Pinpoint the cell where the given text exists, returning its (x, y) midpoint coordinate. 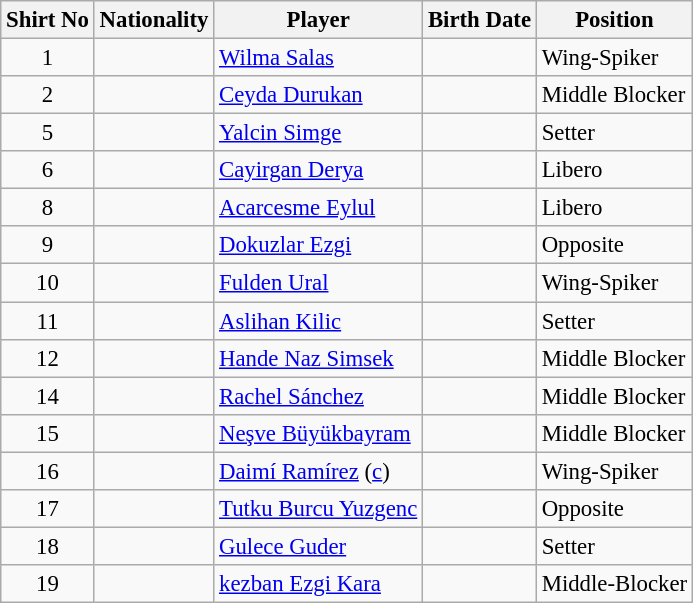
Tutku Burcu Yuzgenc (318, 509)
6 (48, 170)
15 (48, 433)
5 (48, 133)
Gulece Guder (318, 546)
1 (48, 58)
Birth Date (480, 20)
Cayirgan Derya (318, 170)
Acarcesme Eylul (318, 208)
16 (48, 471)
Rachel Sánchez (318, 396)
Player (318, 20)
Yalcin Simge (318, 133)
Neşve Büyükbayram (318, 433)
Wilma Salas (318, 58)
17 (48, 509)
12 (48, 358)
9 (48, 245)
Aslihan Kilic (318, 321)
Shirt No (48, 20)
kezban Ezgi Kara (318, 584)
14 (48, 396)
8 (48, 208)
Hande Naz Simsek (318, 358)
Middle-Blocker (614, 584)
10 (48, 283)
19 (48, 584)
2 (48, 95)
Nationality (154, 20)
Fulden Ural (318, 283)
Daimí Ramírez (c) (318, 471)
11 (48, 321)
Dokuzlar Ezgi (318, 245)
Ceyda Durukan (318, 95)
18 (48, 546)
Position (614, 20)
